Determine the (x, y) coordinate at the center of the cell enclosing the given text.  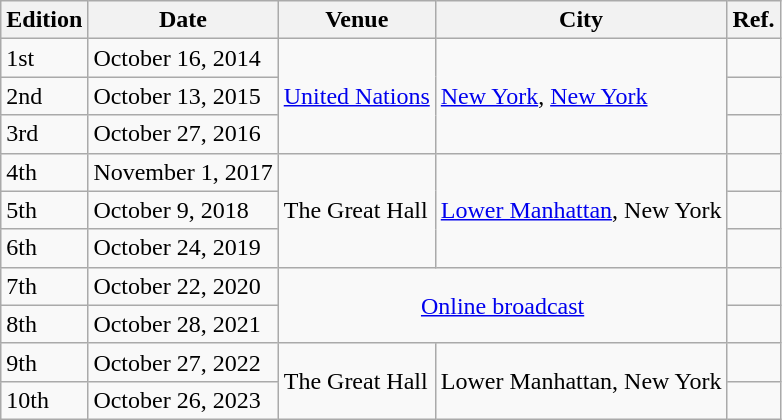
5th (44, 210)
Ref. (754, 20)
October 24, 2019 (183, 248)
New York, New York (581, 96)
City (581, 20)
4th (44, 172)
October 27, 2022 (183, 362)
8th (44, 324)
October 22, 2020 (183, 286)
2nd (44, 96)
1st (44, 58)
October 13, 2015 (183, 96)
October 27, 2016 (183, 134)
Venue (356, 20)
6th (44, 248)
9th (44, 362)
Date (183, 20)
October 26, 2023 (183, 400)
United Nations (356, 96)
November 1, 2017 (183, 172)
10th (44, 400)
October 16, 2014 (183, 58)
October 9, 2018 (183, 210)
7th (44, 286)
October 28, 2021 (183, 324)
Online broadcast (502, 305)
Edition (44, 20)
3rd (44, 134)
